Detect which cell encompasses the target text, then output its (X, Y) center coordinate. 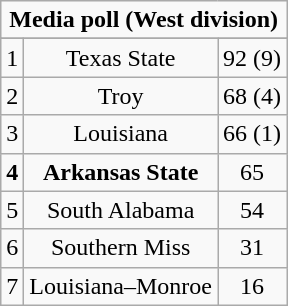
South Alabama (121, 210)
6 (12, 248)
5 (12, 210)
16 (252, 286)
66 (1) (252, 134)
Arkansas State (121, 172)
54 (252, 210)
Louisiana–Monroe (121, 286)
31 (252, 248)
3 (12, 134)
Texas State (121, 58)
92 (9) (252, 58)
7 (12, 286)
Media poll (West division) (144, 20)
65 (252, 172)
2 (12, 96)
Louisiana (121, 134)
Southern Miss (121, 248)
4 (12, 172)
1 (12, 58)
68 (4) (252, 96)
Troy (121, 96)
